Determine the (X, Y) coordinate at the center of the cell enclosing the given text.  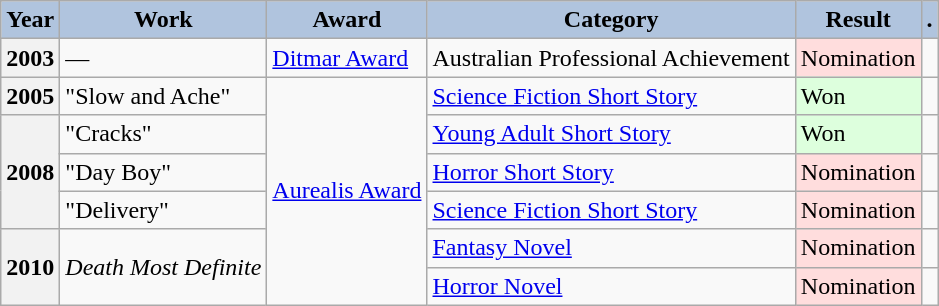
Award (347, 20)
2008 (30, 172)
"Delivery" (164, 210)
Horror Novel (611, 286)
"Day Boy" (164, 172)
2010 (30, 267)
Work (164, 20)
Category (611, 20)
. (930, 20)
2003 (30, 58)
Aurealis Award (347, 191)
"Slow and Ache" (164, 96)
2005 (30, 96)
Ditmar Award (347, 58)
Horror Short Story (611, 172)
— (164, 58)
Death Most Definite (164, 267)
Result (858, 20)
Australian Professional Achievement (611, 58)
Fantasy Novel (611, 248)
"Cracks" (164, 134)
Young Adult Short Story (611, 134)
Year (30, 20)
